Scan for the cell matching the given text and deliver its [X, Y] coordinate at center. 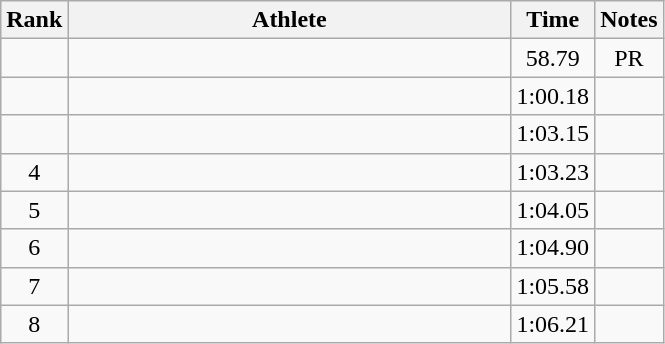
1:05.58 [553, 286]
4 [34, 172]
58.79 [553, 58]
5 [34, 210]
1:06.21 [553, 324]
Time [553, 20]
Rank [34, 20]
1:04.05 [553, 210]
1:03.23 [553, 172]
1:04.90 [553, 248]
6 [34, 248]
Notes [629, 20]
8 [34, 324]
PR [629, 58]
1:03.15 [553, 134]
Athlete [290, 20]
7 [34, 286]
1:00.18 [553, 96]
